From the cell containing the given text, extract its center point as (X, Y) coordinate. 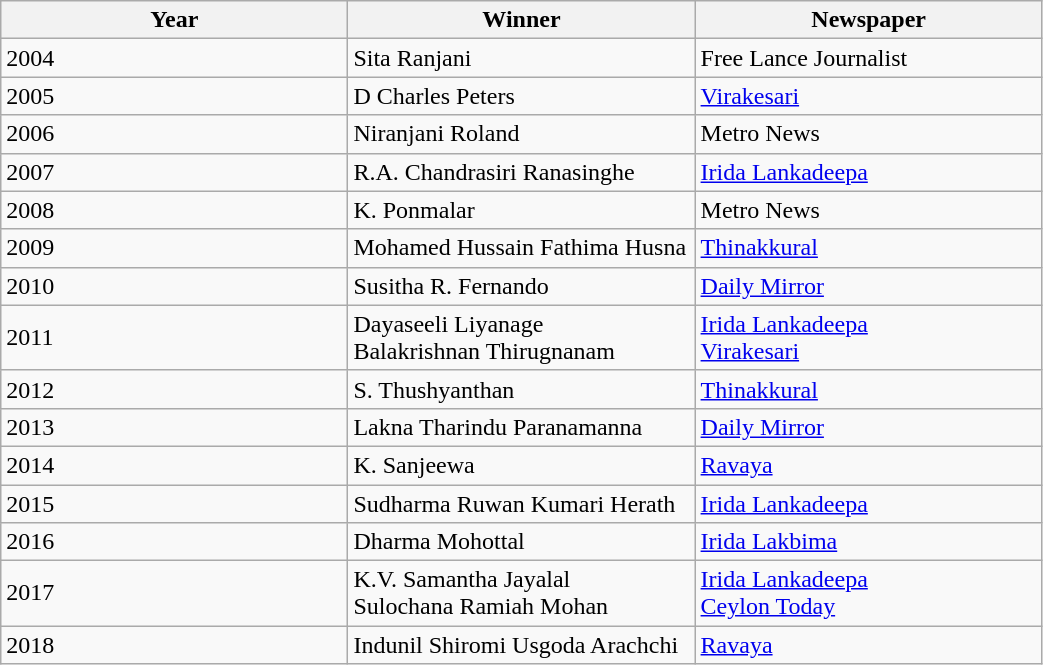
2009 (174, 248)
2018 (174, 645)
Year (174, 20)
R.A. Chandrasiri Ranasinghe (522, 172)
Mohamed Hussain Fathima Husna (522, 248)
2017 (174, 594)
2005 (174, 96)
Indunil Shiromi Usgoda Arachchi (522, 645)
Sita Ranjani (522, 58)
Virakesari (868, 96)
K. Ponmalar (522, 210)
2013 (174, 427)
2010 (174, 286)
2011 (174, 338)
Free Lance Journalist (868, 58)
Winner (522, 20)
Susitha R. Fernando (522, 286)
K. Sanjeewa (522, 465)
2012 (174, 389)
Dharma Mohottal (522, 542)
2014 (174, 465)
2016 (174, 542)
Sudharma Ruwan Kumari Herath (522, 503)
Dayaseeli LiyanageBalakrishnan Thirugnanam (522, 338)
Lakna Tharindu Paranamanna (522, 427)
2004 (174, 58)
2015 (174, 503)
2007 (174, 172)
2008 (174, 210)
Irida LankadeepaVirakesari (868, 338)
S. Thushyanthan (522, 389)
Irida LankadeepaCeylon Today (868, 594)
D Charles Peters (522, 96)
K.V. Samantha JayalalSulochana Ramiah Mohan (522, 594)
2006 (174, 134)
Irida Lakbima (868, 542)
Niranjani Roland (522, 134)
Newspaper (868, 20)
